Determine the (X, Y) coordinate at the center of the cell enclosing the given text.  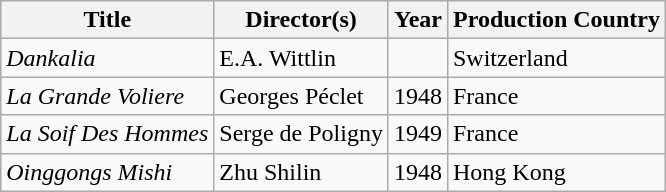
E.A. Wittlin (302, 58)
Director(s) (302, 20)
1949 (418, 134)
Year (418, 20)
Production Country (556, 20)
Serge de Poligny (302, 134)
La Soif Des Hommes (108, 134)
Georges Péclet (302, 96)
Switzerland (556, 58)
La Grande Voliere (108, 96)
Title (108, 20)
Zhu Shilin (302, 172)
Oinggongs Mishi (108, 172)
Dankalia (108, 58)
Hong Kong (556, 172)
